Pinpoint the cell where the given text exists, returning its [X, Y] midpoint coordinate. 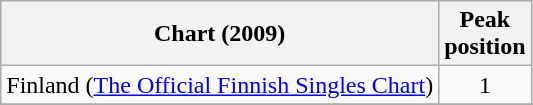
1 [485, 85]
Peakposition [485, 34]
Finland (The Official Finnish Singles Chart) [220, 85]
Chart (2009) [220, 34]
